Scan for the cell matching the given text and deliver its [x, y] coordinate at center. 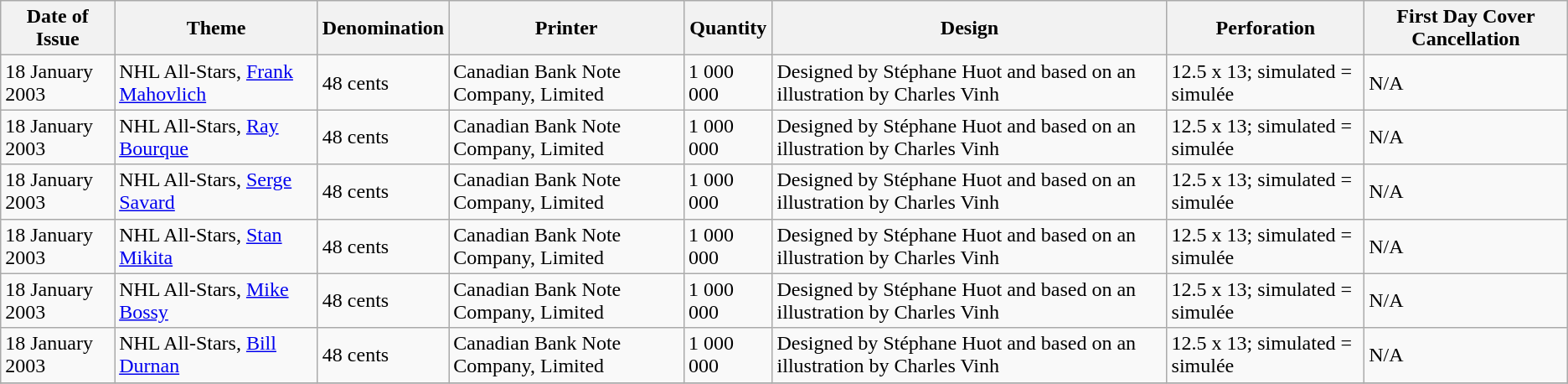
NHL All-Stars, Frank Mahovlich [216, 82]
Design [970, 29]
Date of Issue [58, 29]
Perforation [1266, 29]
First Day Cover Cancellation [1466, 29]
Quantity [729, 29]
NHL All-Stars, Mike Bossy [216, 300]
NHL All-Stars, Ray Bourque [216, 138]
NHL All-Stars, Stan Mikita [216, 246]
Printer [566, 29]
NHL All-Stars, Serge Savard [216, 191]
Theme [216, 29]
Denomination [383, 29]
NHL All-Stars, Bill Durnan [216, 355]
